Return [X, Y] of the center of cell containing provided text 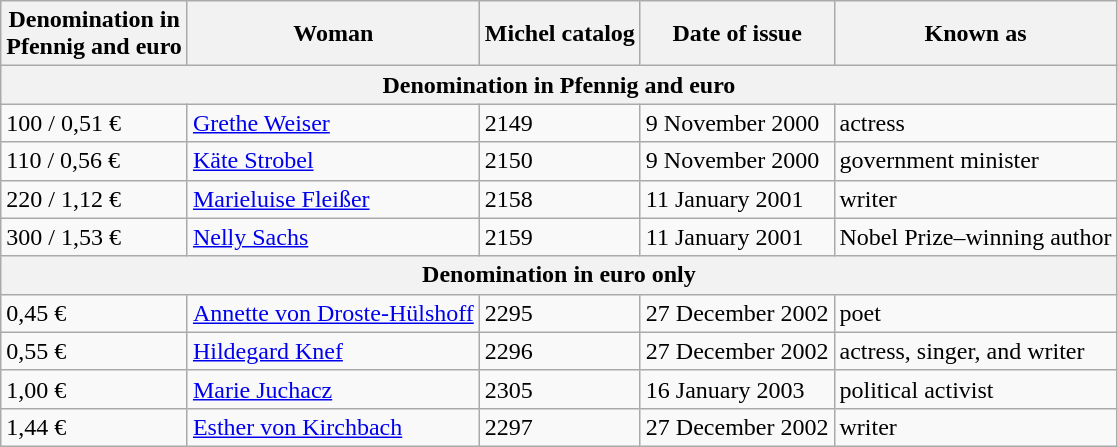
300 / 1,53 € [94, 237]
0,55 € [94, 351]
actress, singer, and writer [976, 351]
16 January 2003 [737, 389]
Michel catalog [560, 34]
220 / 1,12 € [94, 199]
Date of issue [737, 34]
Nobel Prize–winning author [976, 237]
2297 [560, 427]
Denomination in euro only [559, 275]
Denomination in Pfennig and euro [559, 85]
Marie Juchacz [333, 389]
2158 [560, 199]
2305 [560, 389]
1,00 € [94, 389]
Denomination inPfennig and euro [94, 34]
Woman [333, 34]
actress [976, 123]
Esther von Kirchbach [333, 427]
Nelly Sachs [333, 237]
2149 [560, 123]
110 / 0,56 € [94, 161]
poet [976, 313]
Annette von Droste-Hülshoff [333, 313]
2159 [560, 237]
government minister [976, 161]
Hildegard Knef [333, 351]
100 / 0,51 € [94, 123]
2150 [560, 161]
Marieluise Fleißer [333, 199]
0,45 € [94, 313]
2295 [560, 313]
Grethe Weiser [333, 123]
political activist [976, 389]
1,44 € [94, 427]
Known as [976, 34]
2296 [560, 351]
Käte Strobel [333, 161]
